Find where the given text appears and provide that cell's center as [X, Y] coordinate. 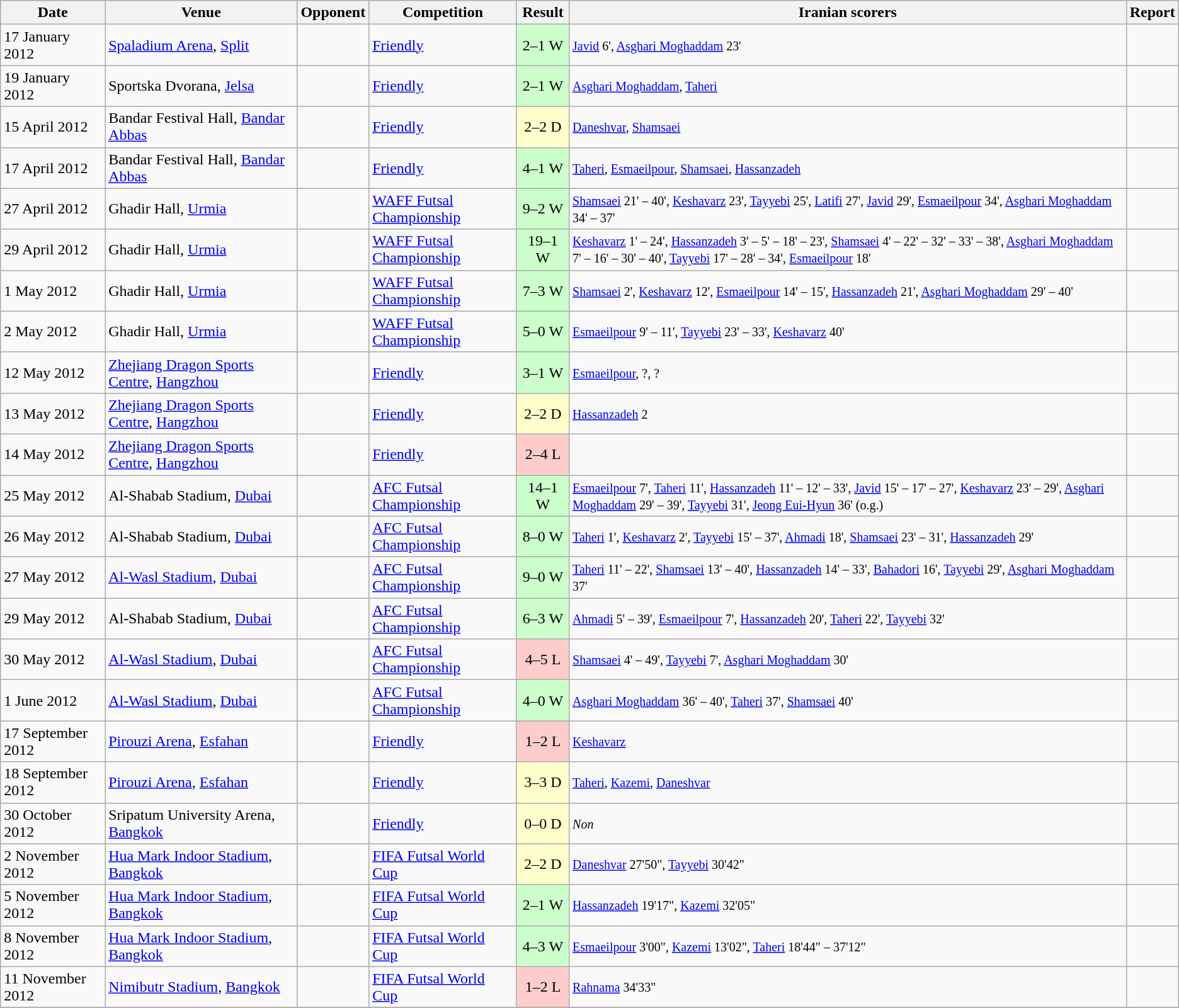
13 May 2012 [53, 413]
25 May 2012 [53, 495]
19 January 2012 [53, 86]
Asghari Moghaddam, Taheri [848, 86]
Daneshvar 27'50", Tayyebi 30'42" [848, 864]
4–3 W [543, 946]
19–1 W [543, 249]
Javid 6', Asghari Moghaddam 23' [848, 45]
Keshavarz [848, 742]
18 September 2012 [53, 782]
Taheri 1', Keshavarz 2', Tayyebi 15' – 37', Ahmadi 18', Shamsaei 23' – 31', Hassanzadeh 29' [848, 536]
9–2 W [543, 209]
Shamsaei 21' – 40', Keshavarz 23', Tayyebi 25', Latifi 27', Javid 29', Esmaeilpour 34', Asghari Moghaddam 34' – 37' [848, 209]
8 November 2012 [53, 946]
27 April 2012 [53, 209]
Hassanzadeh 19'17", Kazemi 32'05" [848, 905]
7–3 W [543, 291]
6–3 W [543, 618]
27 May 2012 [53, 578]
30 May 2012 [53, 660]
Nimibutr Stadium, Bangkok [202, 987]
Taheri, Kazemi, Daneshvar [848, 782]
Sportska Dvorana, Jelsa [202, 86]
Competition [443, 13]
1 May 2012 [53, 291]
14–1 W [543, 495]
Asghari Moghaddam 36' – 40', Taheri 37', Shamsaei 40' [848, 700]
29 May 2012 [53, 618]
Venue [202, 13]
2–4 L [543, 455]
4–1 W [543, 167]
Opponent [333, 13]
Date [53, 13]
3–1 W [543, 373]
Non [848, 824]
Report [1153, 13]
Shamsaei 2', Keshavarz 12', Esmaeilpour 14' – 15', Hassanzadeh 21', Asghari Moghaddam 29' – 40' [848, 291]
17 September 2012 [53, 742]
Spaladium Arena, Split [202, 45]
1 June 2012 [53, 700]
5–0 W [543, 331]
Taheri 11' – 22', Shamsaei 13' – 40', Hassanzadeh 14' – 33', Bahadori 16', Tayyebi 29', Asghari Moghaddam 37' [848, 578]
3–3 D [543, 782]
Rahnama 34'33" [848, 987]
11 November 2012 [53, 987]
5 November 2012 [53, 905]
8–0 W [543, 536]
15 April 2012 [53, 127]
17 April 2012 [53, 167]
0–0 D [543, 824]
Esmaeilpour 9' – 11', Tayyebi 23' – 33', Keshavarz 40' [848, 331]
2 May 2012 [53, 331]
26 May 2012 [53, 536]
Sripatum University Arena, Bangkok [202, 824]
Daneshvar, Shamsaei [848, 127]
Esmaeilpour, ?, ? [848, 373]
12 May 2012 [53, 373]
Esmaeilpour 3'00", Kazemi 13'02", Taheri 18'44" – 37'12" [848, 946]
Iranian scorers [848, 13]
29 April 2012 [53, 249]
Hassanzadeh 2 [848, 413]
Ahmadi 5' – 39', Esmaeilpour 7', Hassanzadeh 20', Taheri 22', Tayyebi 32' [848, 618]
14 May 2012 [53, 455]
4–0 W [543, 700]
Result [543, 13]
2 November 2012 [53, 864]
17 January 2012 [53, 45]
4–5 L [543, 660]
9–0 W [543, 578]
Shamsaei 4' – 49', Tayyebi 7', Asghari Moghaddam 30' [848, 660]
30 October 2012 [53, 824]
Taheri, Esmaeilpour, Shamsaei, Hassanzadeh [848, 167]
